Detect which cell encompasses the target text, then output its [x, y] center coordinate. 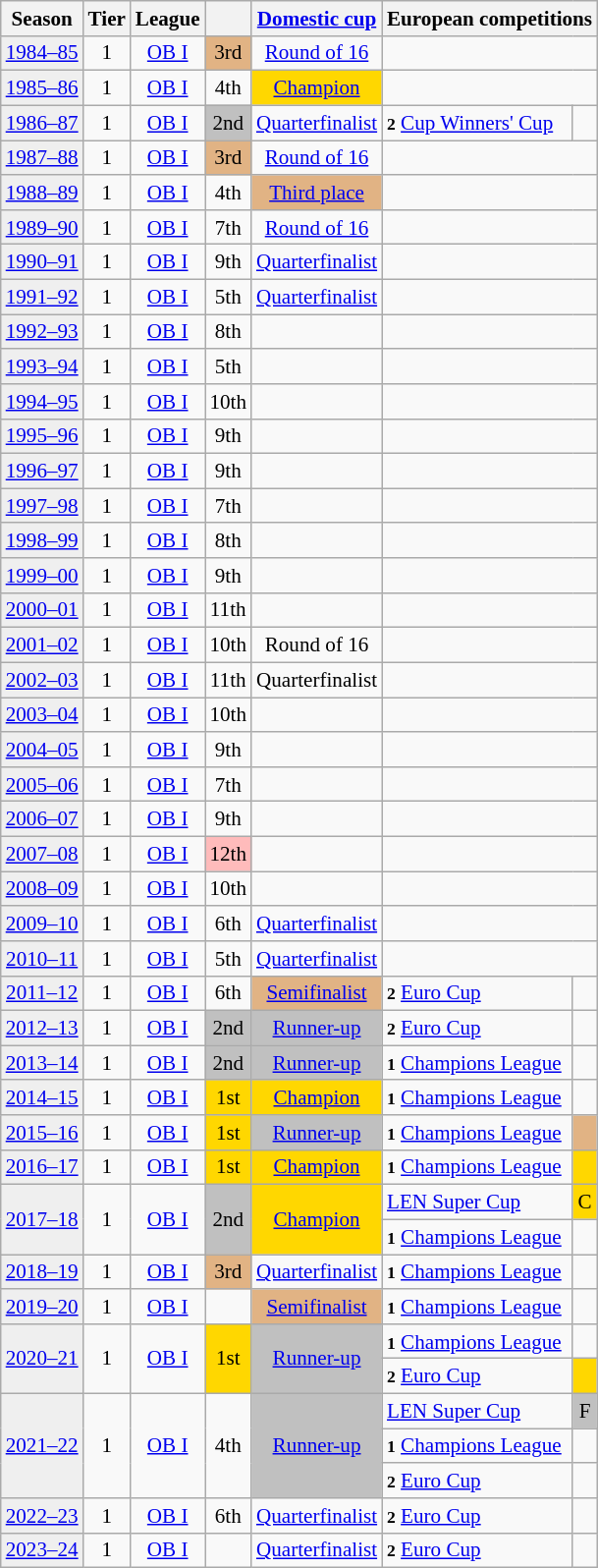
1990–91 [42, 261]
Domestic cup [316, 18]
2001–02 [42, 644]
1999–00 [42, 576]
2018–19 [42, 1271]
1993–94 [42, 365]
2003–04 [42, 715]
European competitions [489, 18]
Third place [316, 193]
Tier [107, 18]
Season [42, 18]
League [168, 18]
2 Cup Winners' Cup [477, 122]
2013–14 [42, 1063]
2005–06 [42, 784]
2000–01 [42, 609]
2010–11 [42, 959]
1985–86 [42, 88]
2002–03 [42, 680]
2014–15 [42, 1096]
1989–90 [42, 226]
1987–88 [42, 157]
2022–23 [42, 1515]
2015–16 [42, 1132]
F [585, 1411]
1992–93 [42, 332]
2009–10 [42, 924]
2023–24 [42, 1550]
2011–12 [42, 992]
1984–85 [42, 53]
2007–08 [42, 853]
2021–22 [42, 1445]
2017–18 [42, 1220]
2006–07 [42, 819]
1986–87 [42, 122]
2016–17 [42, 1167]
1991–92 [42, 297]
C [585, 1203]
2019–20 [42, 1307]
2020–21 [42, 1358]
12th [228, 853]
1995–96 [42, 436]
1997–98 [42, 505]
1996–97 [42, 472]
1988–89 [42, 193]
1994–95 [42, 401]
2012–13 [42, 1028]
1998–99 [42, 540]
2008–09 [42, 888]
2004–05 [42, 749]
